Search for the cell housing the specified text and yield its (x, y) center coordinate. 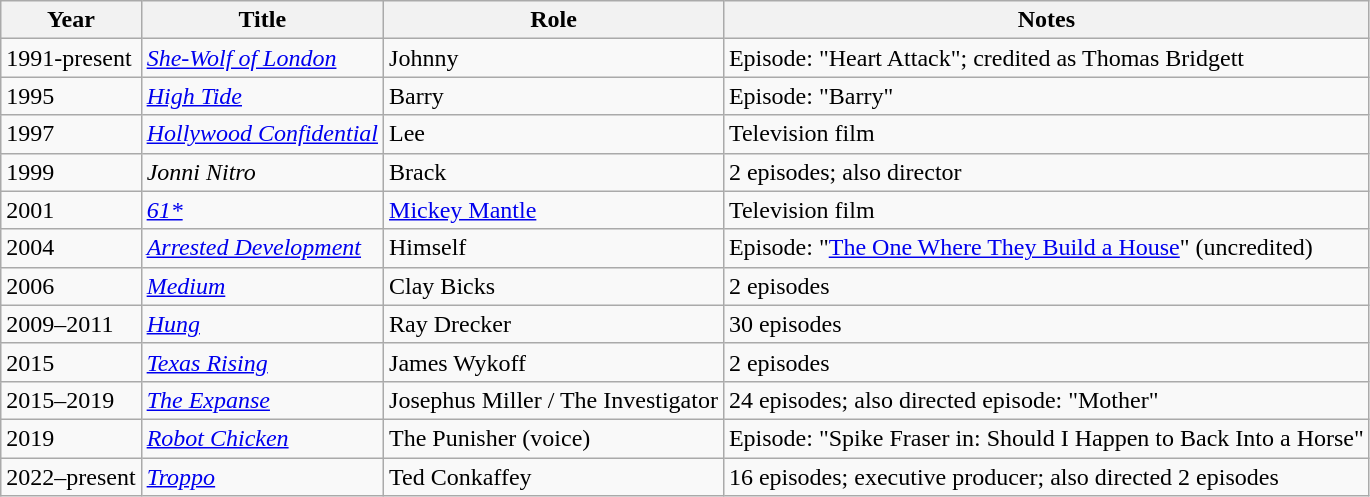
2004 (71, 248)
Episode: "Barry" (1046, 96)
2015–2019 (71, 400)
Mickey Mantle (554, 210)
Role (554, 20)
2022–present (71, 477)
2 episodes; also director (1046, 172)
Year (71, 20)
Johnny (554, 58)
Robot Chicken (262, 438)
Ray Drecker (554, 324)
61* (262, 210)
Hung (262, 324)
1997 (71, 134)
30 episodes (1046, 324)
James Wykoff (554, 362)
Arrested Development (262, 248)
Episode: "Spike Fraser in: Should I Happen to Back Into a Horse" (1046, 438)
Hollywood Confidential (262, 134)
Medium (262, 286)
High Tide (262, 96)
Jonni Nitro (262, 172)
Notes (1046, 20)
1995 (71, 96)
Title (262, 20)
Lee (554, 134)
16 episodes; executive producer; also directed 2 episodes (1046, 477)
She-Wolf of London (262, 58)
2006 (71, 286)
Ted Conkaffey (554, 477)
Episode: "Heart Attack"; credited as Thomas Bridgett (1046, 58)
Troppo (262, 477)
Texas Rising (262, 362)
2009–2011 (71, 324)
The Punisher (voice) (554, 438)
2001 (71, 210)
Josephus Miller / The Investigator (554, 400)
24 episodes; also directed episode: "Mother" (1046, 400)
Himself (554, 248)
Episode: "The One Where They Build a House" (uncredited) (1046, 248)
Barry (554, 96)
1999 (71, 172)
The Expanse (262, 400)
Clay Bicks (554, 286)
Brack (554, 172)
2019 (71, 438)
1991-present (71, 58)
2015 (71, 362)
